Identify which cell holds the provided text, then report its [X, Y] central coordinate. 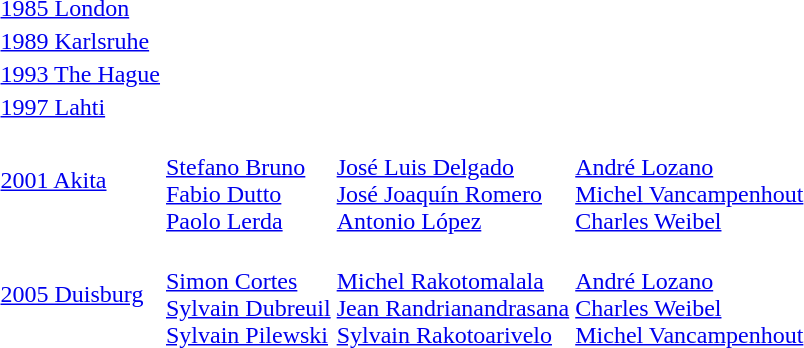
José Luis DelgadoJosé Joaquín RomeroAntonio López [453, 180]
Stefano BrunoFabio DuttoPaolo Lerda [249, 180]
